Extract the (X, Y) coordinate from the center of the cell holding the provided text.  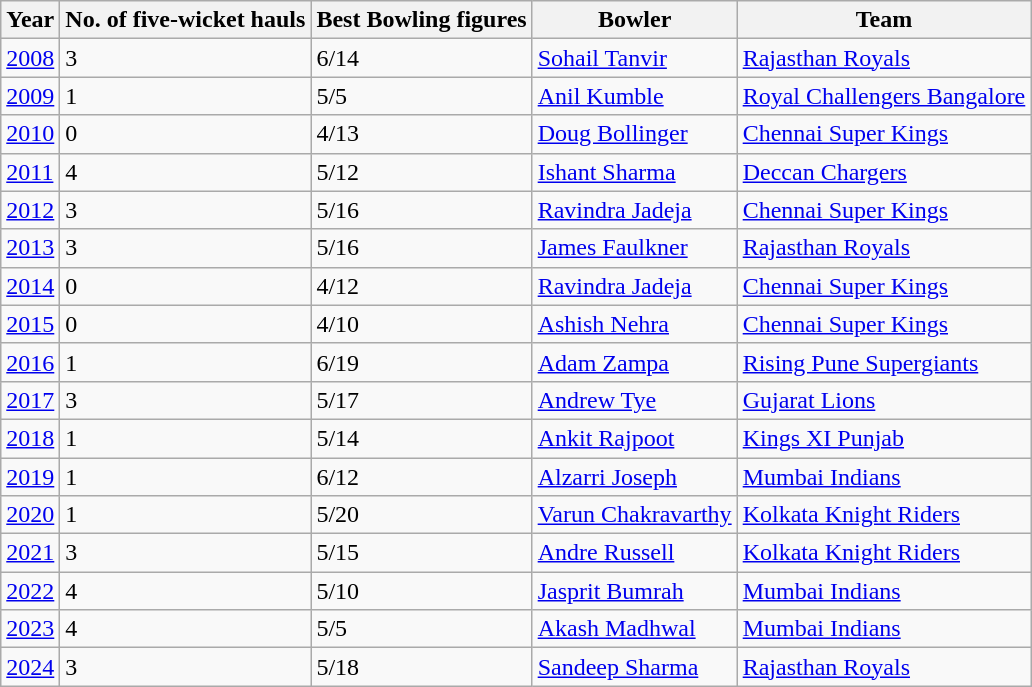
2017 (30, 400)
Kings XI Punjab (884, 438)
Sohail Tanvir (634, 58)
6/12 (422, 477)
Deccan Chargers (884, 172)
Andrew Tye (634, 400)
5/14 (422, 438)
2012 (30, 210)
Adam Zampa (634, 362)
4/13 (422, 134)
2009 (30, 96)
Bowler (634, 20)
2024 (30, 667)
Royal Challengers Bangalore (884, 96)
4/10 (422, 324)
James Faulkner (634, 248)
2014 (30, 286)
Year (30, 20)
Gujarat Lions (884, 400)
5/12 (422, 172)
Best Bowling figures (422, 20)
6/14 (422, 58)
Sandeep Sharma (634, 667)
2016 (30, 362)
Doug Bollinger (634, 134)
Team (884, 20)
5/20 (422, 515)
Ishant Sharma (634, 172)
Ashish Nehra (634, 324)
Varun Chakravarthy (634, 515)
2010 (30, 134)
Akash Madhwal (634, 629)
2011 (30, 172)
4/12 (422, 286)
2015 (30, 324)
5/10 (422, 591)
5/18 (422, 667)
2018 (30, 438)
6/19 (422, 362)
2022 (30, 591)
Rising Pune Supergiants (884, 362)
2019 (30, 477)
2023 (30, 629)
Alzarri Joseph (634, 477)
2013 (30, 248)
Ankit Rajpoot (634, 438)
2021 (30, 553)
2020 (30, 515)
2008 (30, 58)
No. of five-wicket hauls (186, 20)
5/17 (422, 400)
Jasprit Bumrah (634, 591)
5/15 (422, 553)
Andre Russell (634, 553)
Anil Kumble (634, 96)
